Determine the (X, Y) coordinate at the center of the cell enclosing the given text.  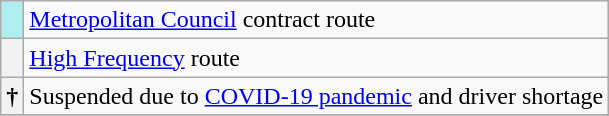
Suspended due to COVID-19 pandemic and driver shortage (316, 96)
† (12, 96)
High Frequency route (316, 58)
Metropolitan Council contract route (316, 20)
